For the text-containing cell, return its midpoint in [X, Y] coordinate format. 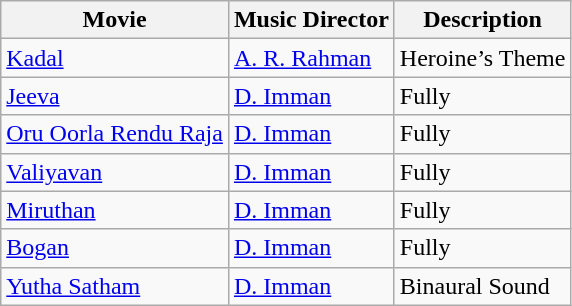
Bogan [115, 248]
Binaural Sound [482, 286]
Valiyavan [115, 172]
Jeeva [115, 96]
Kadal [115, 58]
Movie [115, 20]
Yutha Satham [115, 286]
Music Director [311, 20]
Description [482, 20]
A. R. Rahman [311, 58]
Oru Oorla Rendu Raja [115, 134]
Heroine’s Theme [482, 58]
Miruthan [115, 210]
